Find where the given text appears and provide that cell's center as (X, Y) coordinate. 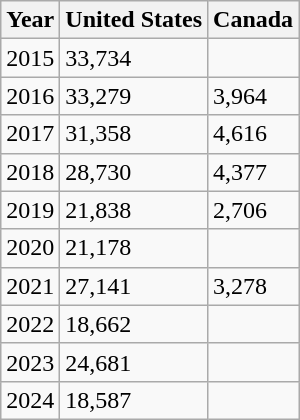
United States (134, 20)
Canada (254, 20)
2020 (30, 248)
3,964 (254, 96)
21,838 (134, 210)
Year (30, 20)
2017 (30, 134)
31,358 (134, 134)
18,587 (134, 400)
2015 (30, 58)
33,279 (134, 96)
33,734 (134, 58)
18,662 (134, 324)
2021 (30, 286)
21,178 (134, 248)
28,730 (134, 172)
2018 (30, 172)
2023 (30, 362)
2,706 (254, 210)
2024 (30, 400)
4,616 (254, 134)
3,278 (254, 286)
2022 (30, 324)
2019 (30, 210)
2016 (30, 96)
4,377 (254, 172)
27,141 (134, 286)
24,681 (134, 362)
